Pinpoint the cell where the given text exists, returning its (x, y) midpoint coordinate. 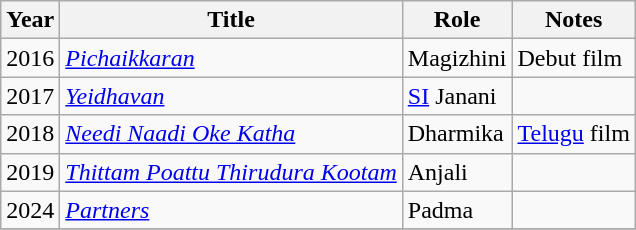
Pichaikkaran (231, 58)
Needi Naadi Oke Katha (231, 134)
Padma (457, 210)
SI Janani (457, 96)
Partners (231, 210)
2024 (30, 210)
Thittam Poattu Thirudura Kootam (231, 172)
Yeidhavan (231, 96)
Magizhini (457, 58)
Role (457, 20)
2018 (30, 134)
2017 (30, 96)
2016 (30, 58)
Telugu film (574, 134)
Anjali (457, 172)
Title (231, 20)
2019 (30, 172)
Dharmika (457, 134)
Debut film (574, 58)
Year (30, 20)
Notes (574, 20)
